From the cell containing the given text, extract its center point as (X, Y) coordinate. 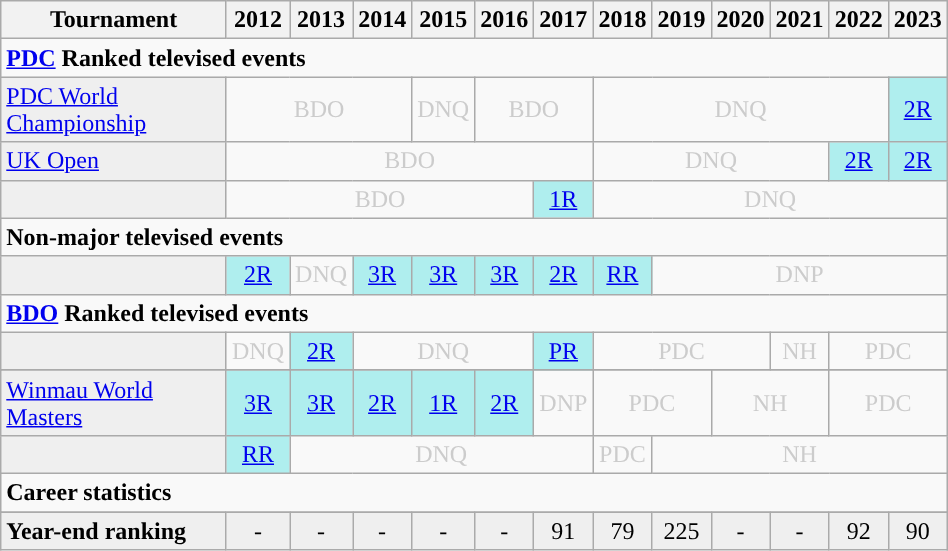
2014 (382, 20)
2021 (800, 20)
2022 (858, 20)
2018 (622, 20)
Tournament (114, 20)
BDO Ranked televised events (474, 313)
UK Open (114, 161)
2015 (444, 20)
PDC Ranked televised events (474, 58)
90 (918, 531)
2019 (682, 20)
2017 (564, 20)
225 (682, 531)
2013 (322, 20)
Year-end ranking (114, 531)
2016 (504, 20)
79 (622, 531)
Winmau World Masters (114, 402)
2023 (918, 20)
92 (858, 531)
PR (564, 351)
2020 (740, 20)
91 (564, 531)
2012 (258, 20)
Non-major televised events (474, 237)
PDC World Championship (114, 110)
Career statistics (474, 492)
